For the text-containing cell, return its midpoint in (x, y) coordinate format. 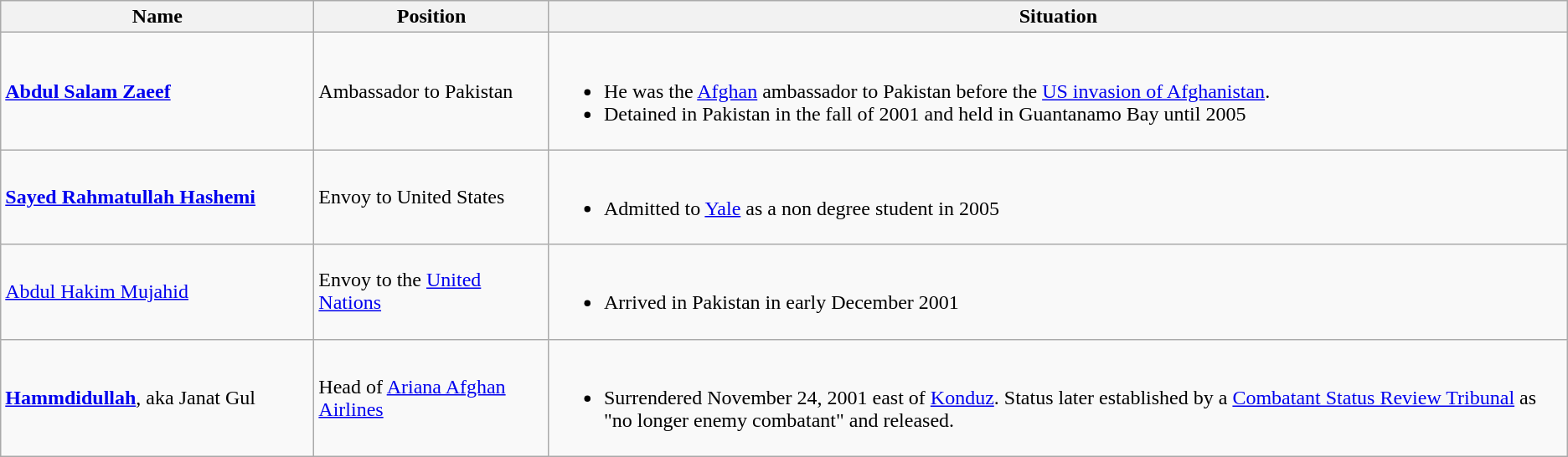
Arrived in Pakistan in early December 2001 (1058, 291)
Abdul Salam Zaeef (157, 91)
Hammdidullah, aka Janat Gul (157, 398)
Situation (1058, 17)
Envoy to the United Nations (432, 291)
Abdul Hakim Mujahid (157, 291)
Ambassador to Pakistan (432, 91)
Envoy to United States (432, 198)
Position (432, 17)
Admitted to Yale as a non degree student in 2005 (1058, 198)
Sayed Rahmatullah Hashemi (157, 198)
Name (157, 17)
Head of Ariana Afghan Airlines (432, 398)
